Identify which cell holds the provided text, then report its [X, Y] central coordinate. 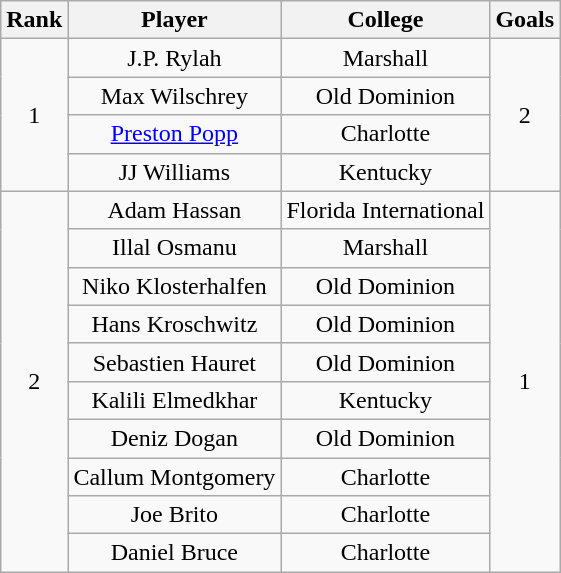
Daniel Bruce [174, 553]
Deniz Dogan [174, 438]
Adam Hassan [174, 210]
Florida International [386, 210]
Max Wilschrey [174, 96]
Callum Montgomery [174, 477]
Preston Popp [174, 134]
Hans Kroschwitz [174, 324]
Illal Osmanu [174, 248]
Niko Klosterhalfen [174, 286]
Sebastien Hauret [174, 362]
Goals [525, 20]
Joe Brito [174, 515]
Kalili Elmedkhar [174, 400]
JJ Williams [174, 172]
College [386, 20]
Player [174, 20]
Rank [34, 20]
J.P. Rylah [174, 58]
